Return (X, Y) of the center of cell containing provided text 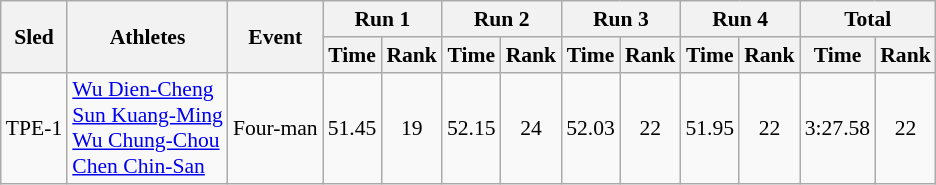
Run 1 (382, 19)
Sled (34, 36)
Four-man (276, 128)
24 (532, 128)
Event (276, 36)
19 (412, 128)
52.15 (472, 128)
3:27.58 (838, 128)
TPE-1 (34, 128)
52.03 (590, 128)
Run 4 (740, 19)
Total (868, 19)
51.95 (710, 128)
Wu Dien-ChengSun Kuang-MingWu Chung-ChouChen Chin-San (148, 128)
Run 3 (620, 19)
Athletes (148, 36)
51.45 (352, 128)
Run 2 (502, 19)
